Provide the (x, y) coordinate of the cell's center where the given text is located.  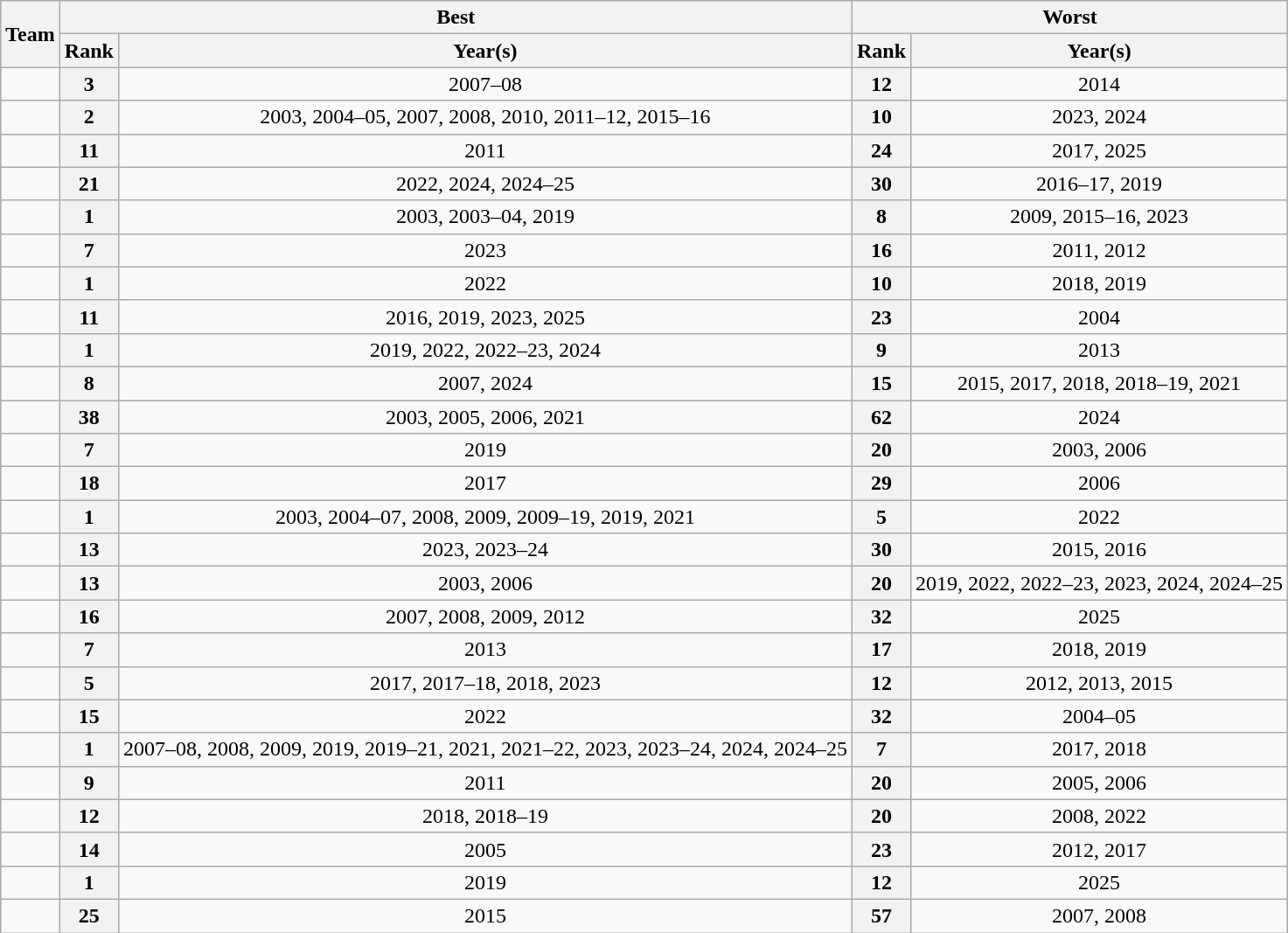
Team (31, 34)
2003, 2005, 2006, 2021 (484, 417)
2006 (1100, 484)
2017, 2025 (1100, 150)
38 (89, 417)
2007, 2008 (1100, 916)
2017, 2018 (1100, 749)
Worst (1069, 17)
2003, 2003–04, 2019 (484, 217)
2005 (484, 849)
2018, 2018–19 (484, 816)
2019, 2022, 2022–23, 2023, 2024, 2024–25 (1100, 583)
2012, 2017 (1100, 849)
2008, 2022 (1100, 816)
17 (881, 650)
2019, 2022, 2022–23, 2024 (484, 350)
18 (89, 484)
2017 (484, 484)
2 (89, 117)
24 (881, 150)
21 (89, 184)
2004–05 (1100, 716)
14 (89, 849)
62 (881, 417)
3 (89, 84)
2007–08 (484, 84)
2003, 2004–07, 2008, 2009, 2009–19, 2019, 2021 (484, 517)
2015, 2016 (1100, 550)
Best (456, 17)
2011, 2012 (1100, 250)
2007, 2024 (484, 383)
2017, 2017–18, 2018, 2023 (484, 683)
2009, 2015–16, 2023 (1100, 217)
57 (881, 916)
2005, 2006 (1100, 783)
2003, 2004–05, 2007, 2008, 2010, 2011–12, 2015–16 (484, 117)
2024 (1100, 417)
2007–08, 2008, 2009, 2019, 2019–21, 2021, 2021–22, 2023, 2023–24, 2024, 2024–25 (484, 749)
2023 (484, 250)
25 (89, 916)
29 (881, 484)
2016, 2019, 2023, 2025 (484, 317)
2012, 2013, 2015 (1100, 683)
2015 (484, 916)
2007, 2008, 2009, 2012 (484, 616)
2023, 2024 (1100, 117)
2016–17, 2019 (1100, 184)
2023, 2023–24 (484, 550)
2015, 2017, 2018, 2018–19, 2021 (1100, 383)
2014 (1100, 84)
2022, 2024, 2024–25 (484, 184)
2004 (1100, 317)
